From the cell containing the given text, extract its center point as [x, y] coordinate. 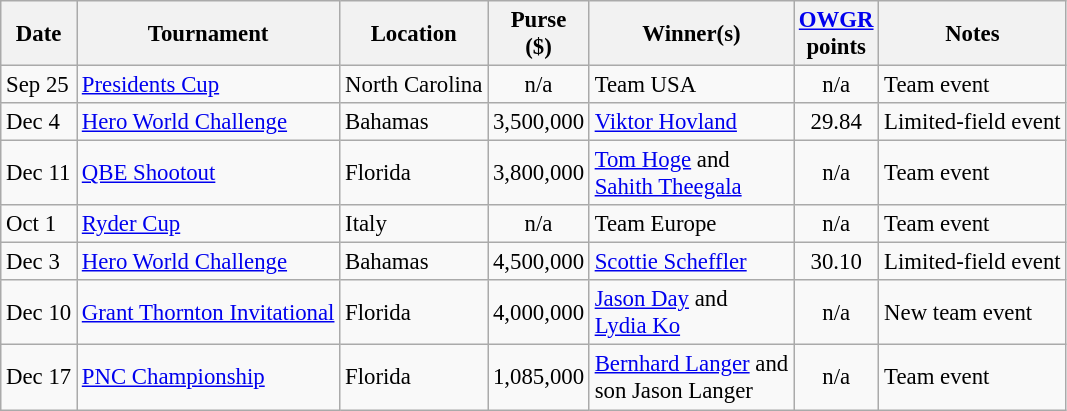
3,800,000 [539, 174]
Winner(s) [691, 34]
1,085,000 [539, 378]
Oct 1 [39, 224]
Dec 10 [39, 312]
OWGRpoints [836, 34]
Team Europe [691, 224]
Grant Thornton Invitational [208, 312]
Date [39, 34]
Tournament [208, 34]
Bernhard Langer andson Jason Langer [691, 378]
Team USA [691, 85]
4,000,000 [539, 312]
New team event [972, 312]
Dec 11 [39, 174]
Scottie Scheffler [691, 262]
Tom Hoge and Sahith Theegala [691, 174]
Dec 3 [39, 262]
QBE Shootout [208, 174]
30.10 [836, 262]
Sep 25 [39, 85]
Purse($) [539, 34]
Viktor Hovland [691, 122]
Notes [972, 34]
North Carolina [414, 85]
3,500,000 [539, 122]
PNC Championship [208, 378]
Location [414, 34]
Jason Day and Lydia Ko [691, 312]
29.84 [836, 122]
4,500,000 [539, 262]
Dec 17 [39, 378]
Dec 4 [39, 122]
Presidents Cup [208, 85]
Italy [414, 224]
Ryder Cup [208, 224]
